Identify which cell holds the provided text, then report its (x, y) central coordinate. 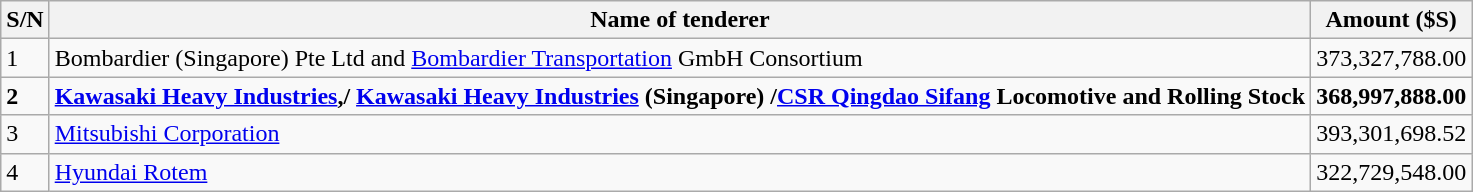
373,327,788.00 (1392, 58)
322,729,548.00 (1392, 172)
1 (25, 58)
4 (25, 172)
Name of tenderer (680, 20)
393,301,698.52 (1392, 134)
368,997,888.00 (1392, 96)
Mitsubishi Corporation (680, 134)
Amount ($S) (1392, 20)
Bombardier (Singapore) Pte Ltd and Bombardier Transportation GmbH Consortium (680, 58)
Kawasaki Heavy Industries,/ Kawasaki Heavy Industries (Singapore) /CSR Qingdao Sifang Locomotive and Rolling Stock (680, 96)
Hyundai Rotem (680, 172)
S/N (25, 20)
3 (25, 134)
2 (25, 96)
